Determine the (x, y) coordinate at the center of the cell enclosing the given text.  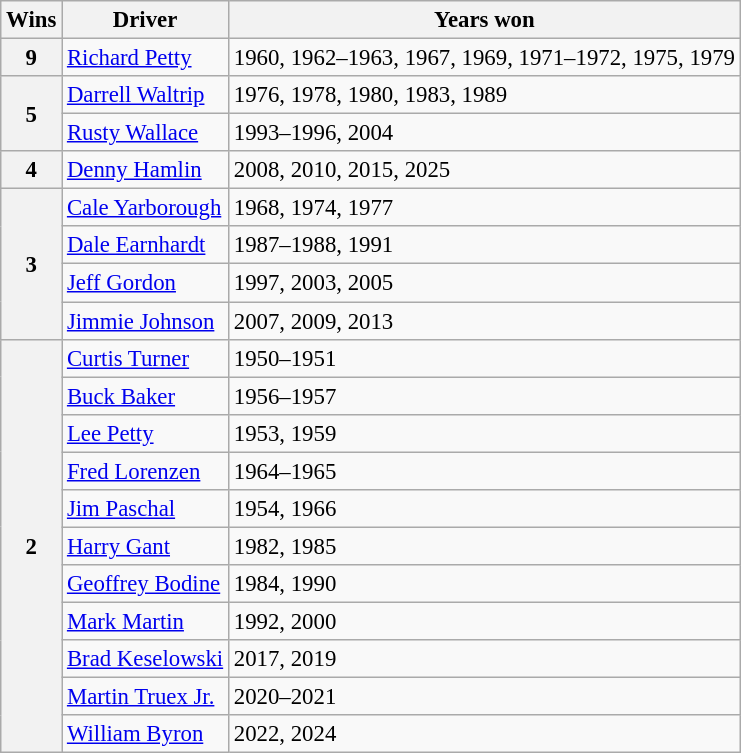
1992, 2000 (484, 621)
2017, 2019 (484, 659)
Lee Petty (146, 433)
Harry Gant (146, 546)
Geoffrey Bodine (146, 584)
Richard Petty (146, 58)
1982, 1985 (484, 546)
1950–1951 (484, 358)
Mark Martin (146, 621)
Denny Hamlin (146, 170)
Darrell Waltrip (146, 95)
2022, 2024 (484, 734)
9 (32, 58)
3 (32, 264)
Fred Lorenzen (146, 471)
1964–1965 (484, 471)
Jeff Gordon (146, 283)
Jim Paschal (146, 509)
2020–2021 (484, 697)
1954, 1966 (484, 509)
Wins (32, 20)
Years won (484, 20)
Curtis Turner (146, 358)
1987–1988, 1991 (484, 245)
William Byron (146, 734)
Rusty Wallace (146, 133)
1997, 2003, 2005 (484, 283)
2 (32, 546)
4 (32, 170)
2008, 2010, 2015, 2025 (484, 170)
Buck Baker (146, 396)
Driver (146, 20)
5 (32, 114)
Dale Earnhardt (146, 245)
1984, 1990 (484, 584)
1976, 1978, 1980, 1983, 1989 (484, 95)
Martin Truex Jr. (146, 697)
2007, 2009, 2013 (484, 321)
1993–1996, 2004 (484, 133)
Jimmie Johnson (146, 321)
1960, 1962–1963, 1967, 1969, 1971–1972, 1975, 1979 (484, 58)
1953, 1959 (484, 433)
Brad Keselowski (146, 659)
1968, 1974, 1977 (484, 208)
Cale Yarborough (146, 208)
1956–1957 (484, 396)
